From the cell containing the given text, extract its center point as [X, Y] coordinate. 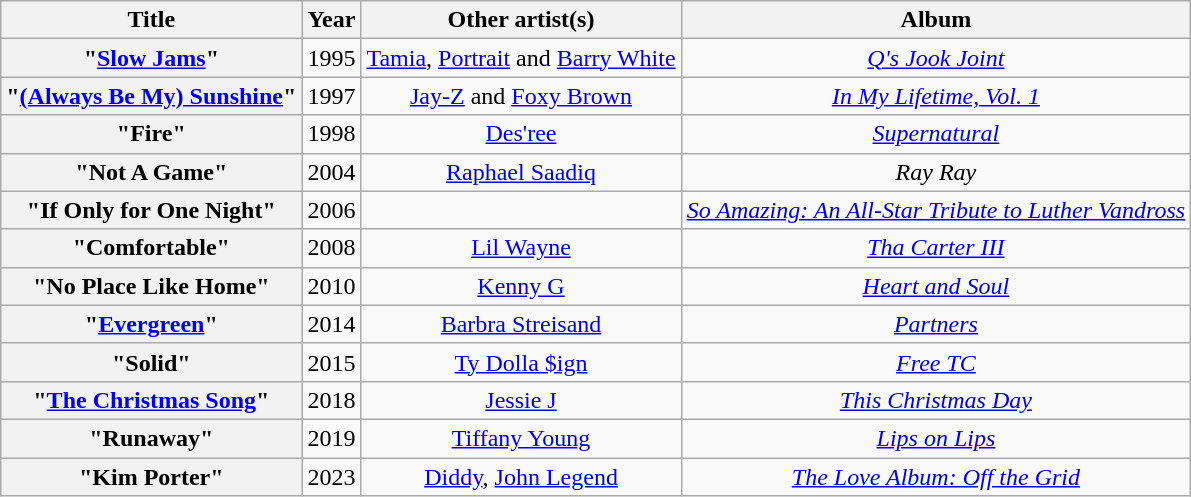
The Love Album: Off the Grid [936, 477]
Lil Wayne [521, 248]
Tiffany Young [521, 438]
"No Place Like Home" [152, 286]
Title [152, 20]
2023 [332, 477]
Free TC [936, 362]
2006 [332, 210]
"Kim Porter" [152, 477]
"(Always Be My) Sunshine" [152, 96]
2018 [332, 400]
"The Christmas Song" [152, 400]
Diddy, John Legend [521, 477]
"Fire" [152, 134]
Year [332, 20]
Raphael Saadiq [521, 172]
1998 [332, 134]
So Amazing: An All-Star Tribute to Luther Vandross [936, 210]
Tamia, Portrait and Barry White [521, 58]
2010 [332, 286]
Tha Carter III [936, 248]
"Solid" [152, 362]
Barbra Streisand [521, 324]
"Not A Game" [152, 172]
"Slow Jams" [152, 58]
Ty Dolla $ign [521, 362]
Supernatural [936, 134]
Ray Ray [936, 172]
Album [936, 20]
Kenny G [521, 286]
This Christmas Day [936, 400]
2004 [332, 172]
"Runaway" [152, 438]
In My Lifetime, Vol. 1 [936, 96]
2015 [332, 362]
Jessie J [521, 400]
Jay-Z and Foxy Brown [521, 96]
Heart and Soul [936, 286]
2019 [332, 438]
1997 [332, 96]
Q's Jook Joint [936, 58]
"Evergreen" [152, 324]
Lips on Lips [936, 438]
Partners [936, 324]
2014 [332, 324]
1995 [332, 58]
"Comfortable" [152, 248]
2008 [332, 248]
"If Only for One Night" [152, 210]
Des'ree [521, 134]
Other artist(s) [521, 20]
